Find where the given text appears and provide that cell's center as [x, y] coordinate. 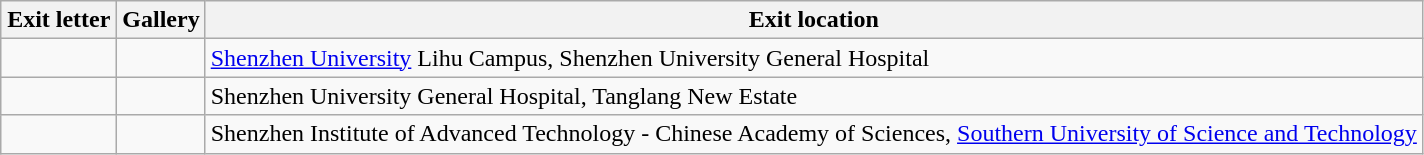
Shenzhen Institute of Advanced Technology - Chinese Academy of Sciences, Southern University of Science and Technology [814, 134]
Exit location [814, 20]
Gallery [161, 20]
Exit letter [59, 20]
Shenzhen University General Hospital, Tanglang New Estate [814, 96]
Shenzhen University Lihu Campus, Shenzhen University General Hospital [814, 58]
